Find where the given text appears and provide that cell's center as [X, Y] coordinate. 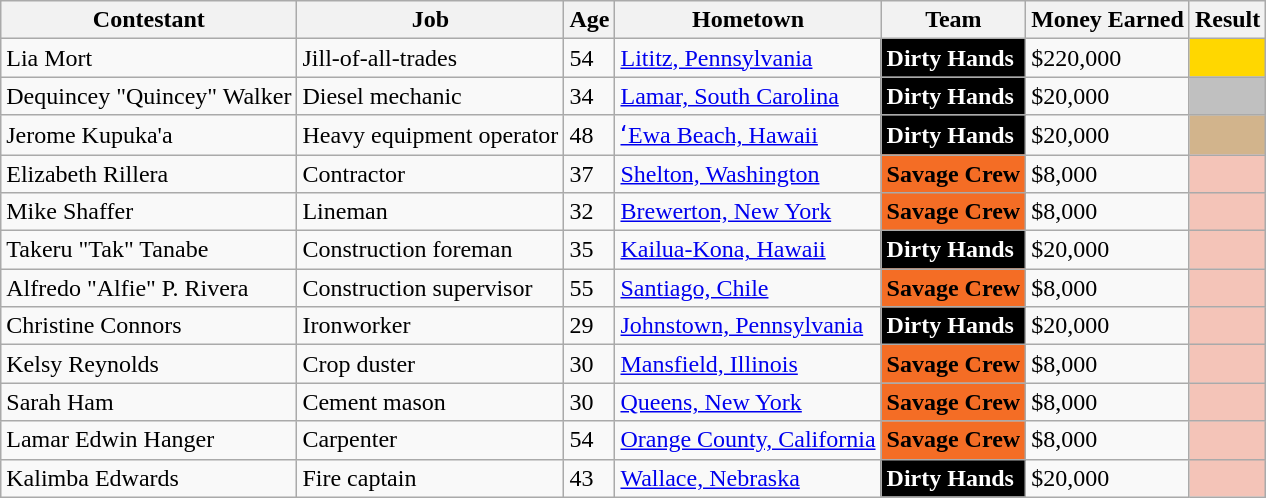
Lamar, South Carolina [748, 96]
Lineman [430, 212]
Mansfield, Illinois [748, 364]
Brewerton, New York [748, 212]
29 [590, 326]
Takeru "Tak" Tanabe [149, 250]
Construction supervisor [430, 288]
Heavy equipment operator [430, 135]
Sarah Ham [149, 402]
Alfredo "Alfie" P. Rivera [149, 288]
Team [954, 20]
Elizabeth Rillera [149, 173]
Santiago, Chile [748, 288]
Queens, New York [748, 402]
Kelsy Reynolds [149, 364]
35 [590, 250]
Shelton, Washington [748, 173]
Hometown [748, 20]
Wallace, Nebraska [748, 478]
Jill-of-all-trades [430, 58]
$220,000 [1108, 58]
34 [590, 96]
ʻEwa Beach, Hawaii [748, 135]
Orange County, California [748, 440]
Diesel mechanic [430, 96]
Kalimba Edwards [149, 478]
Money Earned [1108, 20]
Lia Mort [149, 58]
Contractor [430, 173]
37 [590, 173]
48 [590, 135]
Jerome Kupuka'a [149, 135]
43 [590, 478]
Construction foreman [430, 250]
55 [590, 288]
Lititz, Pennsylvania [748, 58]
Crop duster [430, 364]
Johnstown, Pennsylvania [748, 326]
Cement mason [430, 402]
32 [590, 212]
Age [590, 20]
Dequincey "Quincey" Walker [149, 96]
Lamar Edwin Hanger [149, 440]
Ironworker [430, 326]
Christine Connors [149, 326]
Job [430, 20]
Result [1227, 20]
Kailua-Kona, Hawaii [748, 250]
Contestant [149, 20]
Fire captain [430, 478]
Carpenter [430, 440]
Mike Shaffer [149, 212]
